Search for the cell housing the specified text and yield its [X, Y] center coordinate. 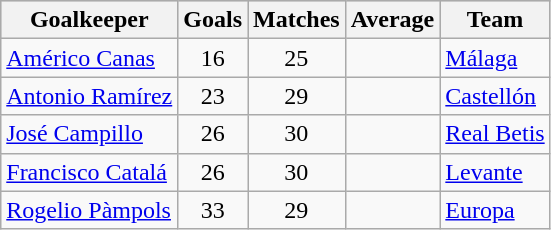
Antonio Ramírez [90, 96]
Goalkeeper [90, 20]
Castellón [495, 96]
Américo Canas [90, 58]
Goals [213, 20]
Team [495, 20]
16 [213, 58]
Málaga [495, 58]
Rogelio Pàmpols [90, 210]
José Campillo [90, 134]
25 [297, 58]
23 [213, 96]
Europa [495, 210]
Francisco Catalá [90, 172]
Levante [495, 172]
Matches [297, 20]
Average [392, 20]
Real Betis [495, 134]
33 [213, 210]
